Detect which cell encompasses the target text, then output its (x, y) center coordinate. 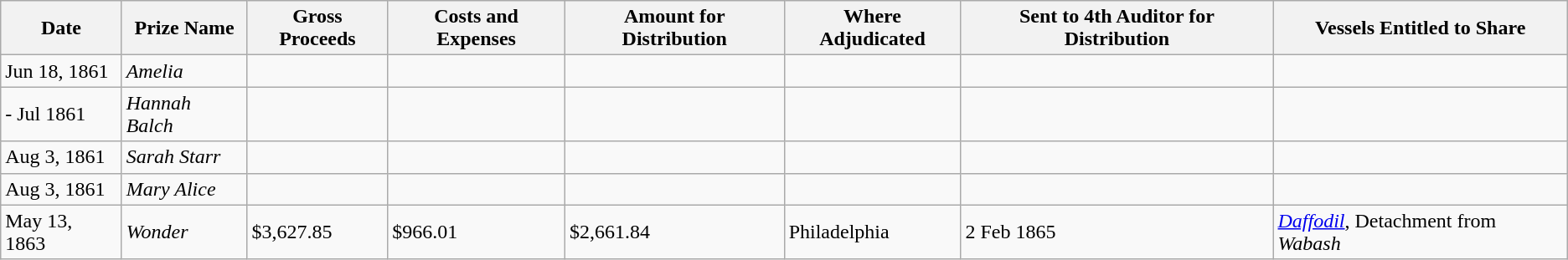
Mary Alice (184, 189)
Costs and Expenses (477, 28)
$3,627.85 (317, 232)
Date (61, 28)
Prize Name (184, 28)
Sarah Starr (184, 157)
Philadelphia (873, 232)
Where Adjudicated (873, 28)
Wonder (184, 232)
Hannah Balch (184, 114)
- Jul 1861 (61, 114)
Amelia (184, 71)
Amount for Distribution (674, 28)
Vessels Entitled to Share (1421, 28)
$966.01 (477, 232)
Jun 18, 1861 (61, 71)
2 Feb 1865 (1117, 232)
Gross Proceeds (317, 28)
$2,661.84 (674, 232)
May 13, 1863 (61, 232)
Sent to 4th Auditor for Distribution (1117, 28)
Daffodil, Detachment from Wabash (1421, 232)
